Return the [x, y] coordinate for the center point of the cell that contains the specified text.  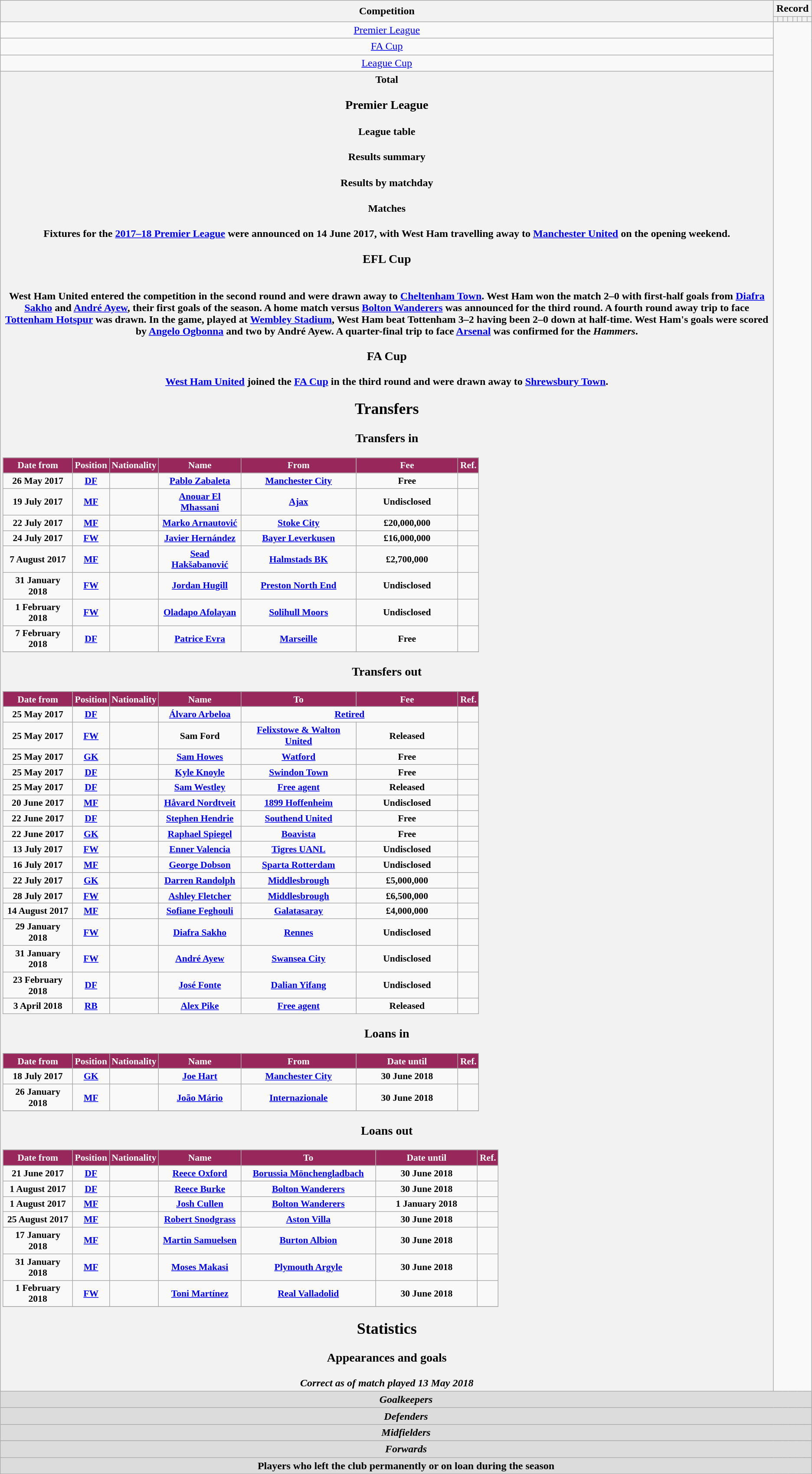
Swindon Town [298, 772]
Jordan Hugill [200, 586]
7 August 2017 [38, 559]
Alex Pike [200, 1006]
£2,700,000 [407, 559]
Javier Hernández [200, 538]
Robert Snodgrass [200, 1220]
16 July 2017 [38, 865]
29 January 2018 [38, 932]
Enner Valencia [200, 849]
Anouar El Mhassani [200, 502]
Premier League [387, 30]
Ashley Fletcher [200, 896]
Real Valladolid [308, 1294]
Josh Cullen [200, 1204]
Rennes [298, 932]
League Cup [387, 63]
£20,000,000 [407, 523]
24 July 2017 [38, 538]
Swansea City [298, 959]
Patrice Evra [200, 639]
Defenders [406, 1416]
Galatasaray [298, 911]
Players who left the club permanently or on loan during the season [406, 1466]
RB [91, 1006]
Kyle Knoyle [200, 772]
Reece Burke [200, 1188]
£5,000,000 [407, 880]
Håvard Nordtveit [200, 803]
14 August 2017 [38, 911]
Marko Arnautović [200, 523]
Midfielders [406, 1432]
André Ayew [200, 959]
13 July 2017 [38, 849]
Sofiane Feghouli [200, 911]
Solihull Moors [298, 612]
Sparta Rotterdam [298, 865]
Sam Westley [200, 788]
Forwards [406, 1449]
£6,500,000 [407, 896]
George Dobson [200, 865]
Bayer Leverkusen [298, 538]
1899 Hoffenheim [298, 803]
Raphael Spiegel [200, 834]
Internazionale [298, 1097]
José Fonte [200, 985]
Darren Randolph [200, 880]
Felixstowe & Walton United [298, 736]
Halmstads BK [298, 559]
Boavista [298, 834]
17 January 2018 [38, 1240]
Joe Hart [200, 1077]
Watford [298, 757]
Borussia Mönchengladbach [308, 1173]
Diafra Sakho [200, 932]
19 July 2017 [38, 502]
Plymouth Argyle [308, 1267]
FA Cup [387, 46]
Sead Hakšabanović [200, 559]
Moses Makasi [200, 1267]
25 August 2017 [38, 1220]
Tigres UANL [298, 849]
Marseille [298, 639]
Álvaro Arbeloa [200, 715]
7 February 2018 [38, 639]
Southend United [298, 818]
26 May 2017 [38, 481]
23 February 2018 [38, 985]
1 January 2018 [427, 1204]
3 April 2018 [38, 1006]
Retired [350, 715]
Goalkeepers [406, 1399]
£4,000,000 [407, 911]
Sam Ford [200, 736]
Record [792, 9]
João Mário [200, 1097]
Dalian Yifang [298, 985]
28 July 2017 [38, 896]
26 January 2018 [38, 1097]
Ajax [298, 502]
Martin Samuelsen [200, 1240]
18 July 2017 [38, 1077]
21 June 2017 [38, 1173]
Pablo Zabaleta [200, 481]
Stoke City [298, 523]
20 June 2017 [38, 803]
Stephen Hendrie [200, 818]
Preston North End [298, 586]
Reece Oxford [200, 1173]
Competition [387, 11]
Burton Albion [308, 1240]
Toni Martínez [200, 1294]
Sam Howes [200, 757]
£16,000,000 [407, 538]
Oladapo Afolayan [200, 612]
Aston Villa [308, 1220]
